Output the (x, y) coordinate of the center of the cell containing the given text.  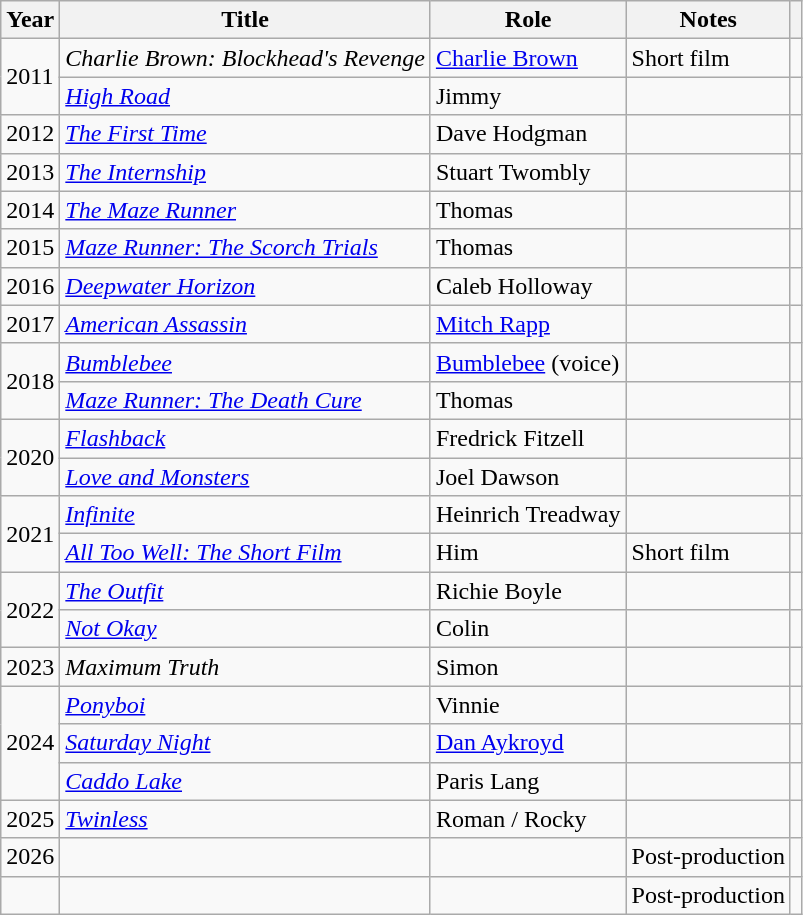
Richie Boyle (528, 591)
Ponyboi (246, 705)
High Road (246, 96)
Dan Aykroyd (528, 743)
Maximum Truth (246, 667)
Joel Dawson (528, 477)
2015 (30, 248)
Role (528, 20)
Fredrick Fitzell (528, 438)
Dave Hodgman (528, 134)
2017 (30, 324)
Not Okay (246, 629)
Jimmy (528, 96)
2020 (30, 457)
2013 (30, 172)
All Too Well: The Short Film (246, 553)
Heinrich Treadway (528, 515)
2026 (30, 857)
Charlie Brown: Blockhead's Revenge (246, 58)
Title (246, 20)
Maze Runner: The Death Cure (246, 400)
2022 (30, 610)
2024 (30, 743)
Charlie Brown (528, 58)
Maze Runner: The Scorch Trials (246, 248)
Infinite (246, 515)
Saturday Night (246, 743)
The Internship (246, 172)
Vinnie (528, 705)
2018 (30, 381)
Mitch Rapp (528, 324)
Paris Lang (528, 781)
2025 (30, 819)
2023 (30, 667)
Flashback (246, 438)
Roman / Rocky (528, 819)
American Assassin (246, 324)
Bumblebee (246, 362)
2014 (30, 210)
Simon (528, 667)
Caddo Lake (246, 781)
2016 (30, 286)
Caleb Holloway (528, 286)
The Outfit (246, 591)
The Maze Runner (246, 210)
2012 (30, 134)
2011 (30, 77)
The First Time (246, 134)
2021 (30, 534)
Love and Monsters (246, 477)
Twinless (246, 819)
Stuart Twombly (528, 172)
Bumblebee (voice) (528, 362)
Colin (528, 629)
Notes (708, 20)
Him (528, 553)
Deepwater Horizon (246, 286)
Year (30, 20)
